Determine the [X, Y] coordinate at the center of the cell enclosing the given text.  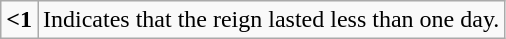
<1 [20, 20]
Indicates that the reign lasted less than one day. [272, 20]
